Search for the cell housing the specified text and yield its [x, y] center coordinate. 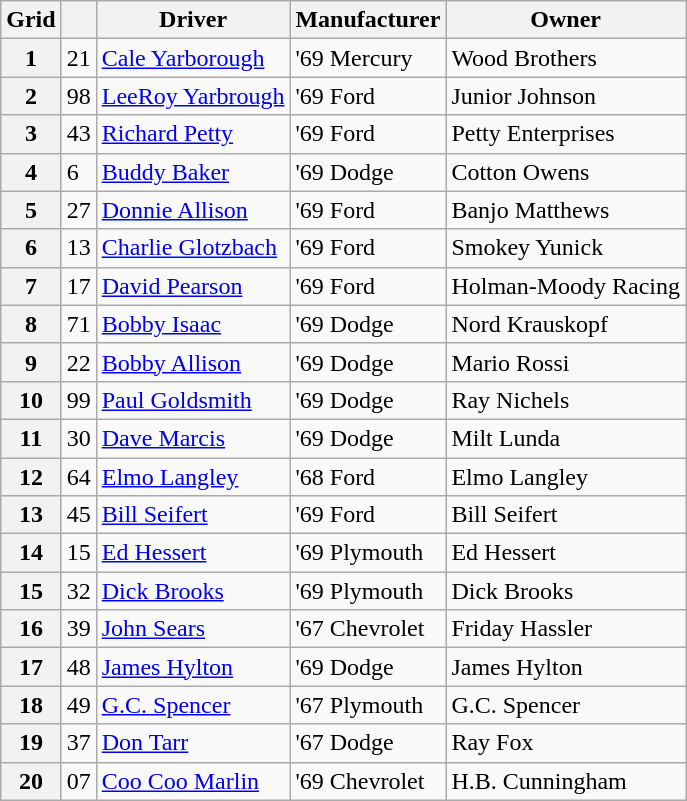
10 [31, 400]
Grid [31, 20]
98 [78, 96]
Wood Brothers [566, 58]
Don Tarr [193, 743]
64 [78, 477]
'69 Chevrolet [368, 781]
1 [31, 58]
4 [31, 172]
Junior Johnson [566, 96]
H.B. Cunningham [566, 781]
Manufacturer [368, 20]
Paul Goldsmith [193, 400]
Bobby Allison [193, 362]
2 [31, 96]
Nord Krauskopf [566, 324]
Donnie Allison [193, 210]
18 [31, 705]
39 [78, 629]
Holman-Moody Racing [566, 286]
'69 Mercury [368, 58]
49 [78, 705]
Charlie Glotzbach [193, 248]
'67 Dodge [368, 743]
48 [78, 667]
8 [31, 324]
12 [31, 477]
Richard Petty [193, 134]
27 [78, 210]
Banjo Matthews [566, 210]
John Sears [193, 629]
David Pearson [193, 286]
Driver [193, 20]
3 [31, 134]
22 [78, 362]
Petty Enterprises [566, 134]
5 [31, 210]
'68 Ford [368, 477]
Friday Hassler [566, 629]
14 [31, 553]
30 [78, 438]
Smokey Yunick [566, 248]
Mario Rossi [566, 362]
Ray Nichels [566, 400]
07 [78, 781]
20 [31, 781]
Dave Marcis [193, 438]
19 [31, 743]
37 [78, 743]
71 [78, 324]
Cale Yarborough [193, 58]
32 [78, 591]
Ray Fox [566, 743]
Bobby Isaac [193, 324]
9 [31, 362]
11 [31, 438]
'67 Plymouth [368, 705]
43 [78, 134]
99 [78, 400]
Buddy Baker [193, 172]
Coo Coo Marlin [193, 781]
Cotton Owens [566, 172]
45 [78, 515]
LeeRoy Yarbrough [193, 96]
7 [31, 286]
21 [78, 58]
Milt Lunda [566, 438]
'67 Chevrolet [368, 629]
16 [31, 629]
Owner [566, 20]
